Detect which cell encompasses the target text, then output its [X, Y] center coordinate. 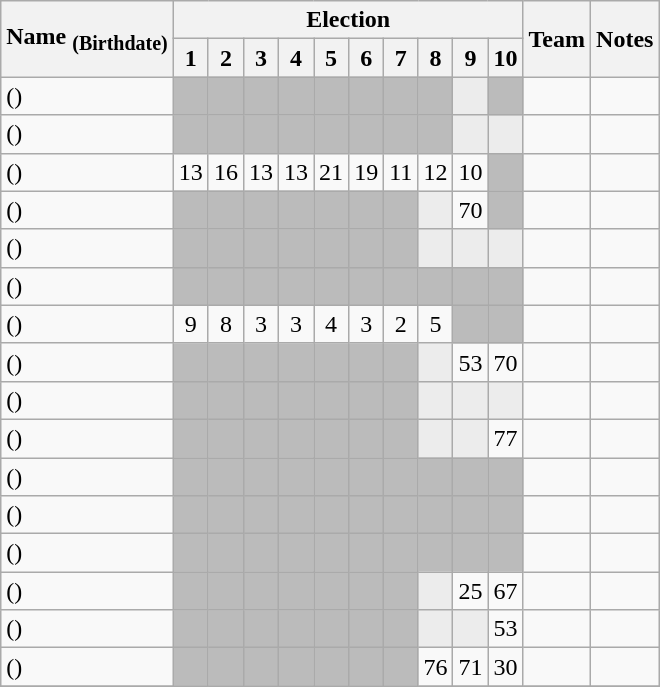
76 [436, 667]
30 [506, 667]
Notes [625, 39]
6 [366, 58]
16 [226, 172]
Election [348, 20]
25 [470, 591]
Name (Birthdate) [88, 39]
67 [506, 591]
71 [470, 667]
77 [506, 438]
19 [366, 172]
1 [190, 58]
11 [401, 172]
12 [436, 172]
Team [557, 39]
21 [332, 172]
7 [401, 58]
